Extract the [X, Y] coordinate from the center of the cell holding the provided text.  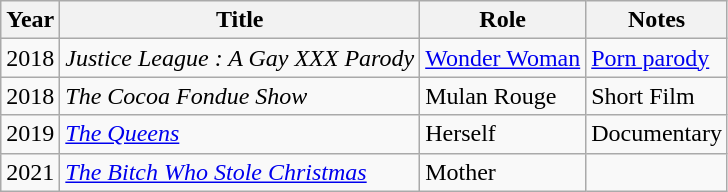
Notes [657, 20]
Mother [503, 172]
Title [240, 20]
2019 [30, 134]
The Queens [240, 134]
Year [30, 20]
Role [503, 20]
Porn parody [657, 58]
Wonder Woman [503, 58]
Justice League : A Gay XXX Parody [240, 58]
Short Film [657, 96]
Mulan Rouge [503, 96]
Herself [503, 134]
The Cocoa Fondue Show [240, 96]
Documentary [657, 134]
The Bitch Who Stole Christmas [240, 172]
2021 [30, 172]
